Capture the cell that displays the provided text and extract its (X, Y) central coordinate. 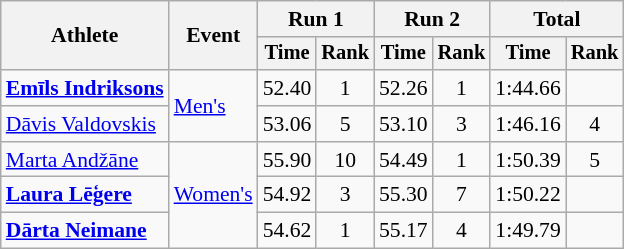
Run 1 (316, 19)
Men's (214, 106)
1:49.79 (528, 231)
10 (345, 160)
54.92 (288, 195)
7 (462, 195)
Total (556, 19)
Marta Andžāne (85, 160)
52.26 (404, 88)
Women's (214, 196)
55.90 (288, 160)
Emīls Indriksons (85, 88)
Athlete (85, 36)
1:44.66 (528, 88)
1:46.16 (528, 124)
55.30 (404, 195)
Dārta Neimane (85, 231)
54.49 (404, 160)
1:50.39 (528, 160)
55.17 (404, 231)
53.06 (288, 124)
53.10 (404, 124)
54.62 (288, 231)
Event (214, 36)
Dāvis Valdovskis (85, 124)
Run 2 (432, 19)
1:50.22 (528, 195)
52.40 (288, 88)
Laura Lēģere (85, 195)
